Return [X, Y] of the center of cell containing provided text 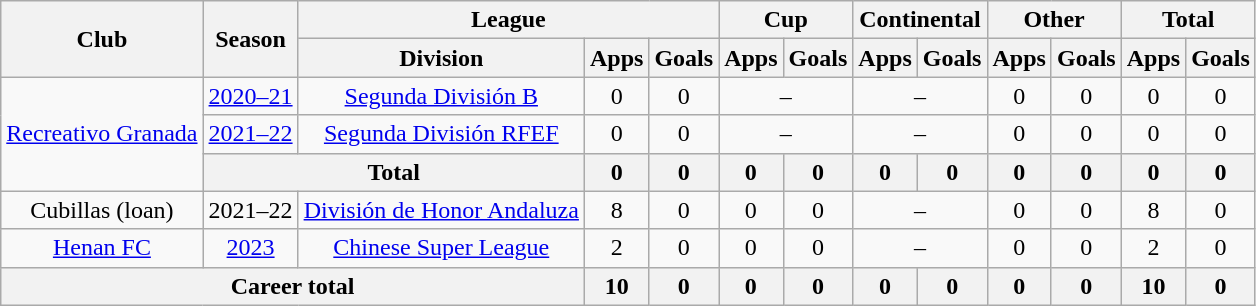
Cup [786, 20]
Chinese Super League [441, 248]
División de Honor Andaluza [441, 210]
Henan FC [102, 248]
Cubillas (loan) [102, 210]
Continental [920, 20]
2020–21 [250, 96]
Recreativo Granada [102, 134]
Career total [293, 286]
League [508, 20]
2023 [250, 248]
Season [250, 39]
Segunda División B [441, 96]
Segunda División RFEF [441, 134]
Other [1054, 20]
Division [441, 58]
Club [102, 39]
